Provide the [X, Y] coordinate of the cell's center where the given text is located.  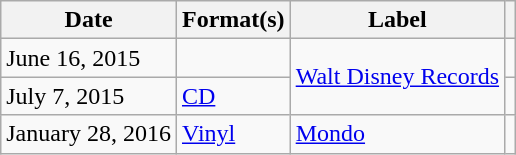
CD [233, 96]
Format(s) [233, 20]
Date [89, 20]
July 7, 2015 [89, 96]
Vinyl [233, 134]
Label [397, 20]
June 16, 2015 [89, 58]
Mondo [397, 134]
Walt Disney Records [397, 77]
January 28, 2016 [89, 134]
